Return [x, y] of the center of cell containing provided text 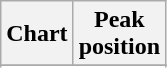
Peakposition [119, 34]
Chart [37, 34]
